Return the (X, Y) coordinate for the center point of the cell that contains the specified text.  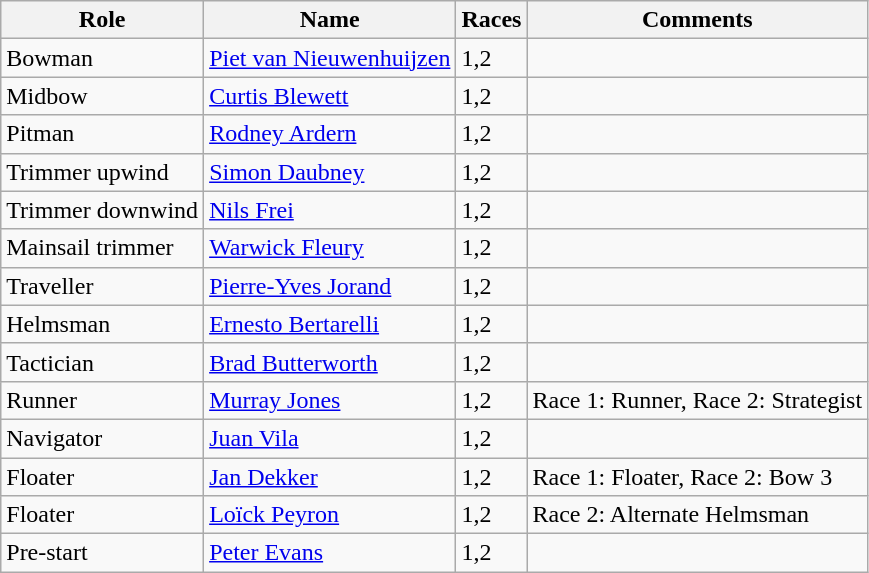
Pierre-Yves Jorand (330, 286)
Runner (102, 400)
Race 1: Floater, Race 2: Bow 3 (698, 477)
Simon Daubney (330, 172)
Traveller (102, 286)
Tactician (102, 362)
Comments (698, 20)
Piet van Nieuwenhuijzen (330, 58)
Race 2: Alternate Helmsman (698, 515)
Warwick Fleury (330, 248)
Mainsail trimmer (102, 248)
Ernesto Bertarelli (330, 324)
Rodney Ardern (330, 134)
Race 1: Runner, Race 2: Strategist (698, 400)
Curtis Blewett (330, 96)
Midbow (102, 96)
Jan Dekker (330, 477)
Navigator (102, 438)
Trimmer upwind (102, 172)
Races (492, 20)
Peter Evans (330, 553)
Pre-start (102, 553)
Role (102, 20)
Trimmer downwind (102, 210)
Helmsman (102, 324)
Name (330, 20)
Bowman (102, 58)
Juan Vila (330, 438)
Brad Butterworth (330, 362)
Pitman (102, 134)
Murray Jones (330, 400)
Nils Frei (330, 210)
Loïck Peyron (330, 515)
